Find where the given text appears and provide that cell's center as (x, y) coordinate. 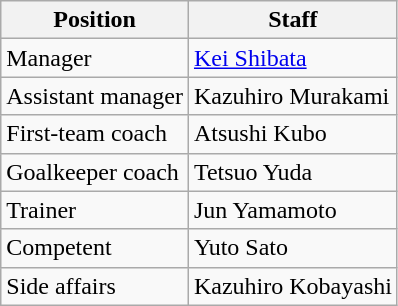
Tetsuo Yuda (292, 172)
Side affairs (95, 286)
First-team coach (95, 134)
Trainer (95, 210)
Manager (95, 58)
Kazuhiro Murakami (292, 96)
Jun Yamamoto (292, 210)
Competent (95, 248)
Goalkeeper coach (95, 172)
Kazuhiro Kobayashi (292, 286)
Yuto Sato (292, 248)
Staff (292, 20)
Atsushi Kubo (292, 134)
Position (95, 20)
Assistant manager (95, 96)
Kei Shibata (292, 58)
